Determine the (X, Y) coordinate at the center of the cell enclosing the given text.  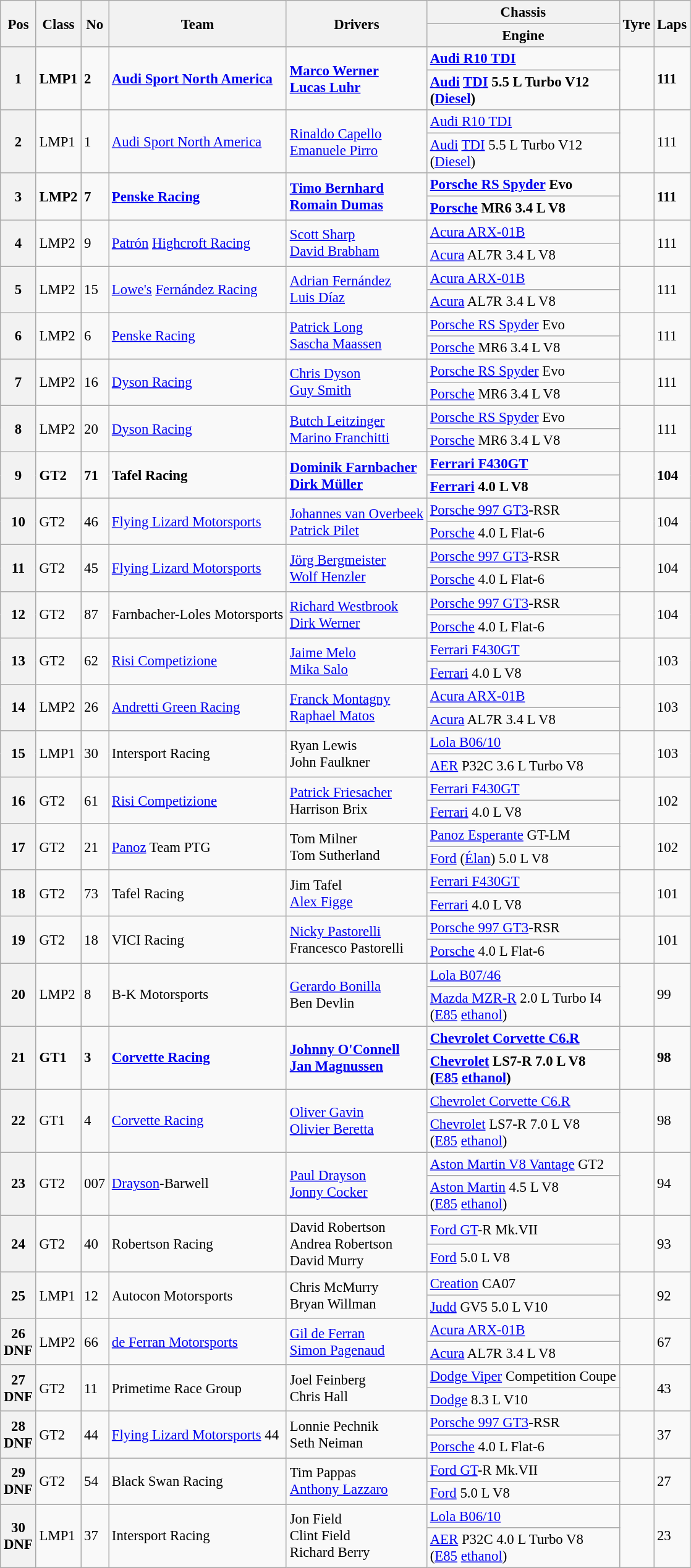
10 (19, 521)
43 (672, 1388)
Drayson-Barwell (198, 1184)
AER P32C 3.6 L Turbo V8 (523, 765)
44 (95, 1435)
29DNF (19, 1482)
Lowe's Fernández Racing (198, 289)
Tyre (637, 23)
Judd GV5 5.0 L V10 (523, 1307)
Chris McMurry Bryan Willman (356, 1295)
Panoz Esperante GT-LM (523, 835)
Black Swan Racing (198, 1482)
Gerardo Bonilla Ben Devlin (356, 995)
28DNF (19, 1435)
Andretti Green Racing (198, 708)
Patrick Friesacher Harrison Brix (356, 801)
Patrón Highcroft Racing (198, 243)
Drivers (356, 23)
Laps (672, 23)
Marco Werner Lucas Luhr (356, 78)
Engine (523, 36)
67 (672, 1342)
Lola B07/46 (523, 975)
Primetime Race Group (198, 1388)
25 (19, 1295)
22 (19, 1121)
Gil de Ferran Simon Pagenaud (356, 1342)
13 (19, 661)
26DNF (19, 1342)
40 (95, 1244)
94 (672, 1184)
Butch Leitzinger Marino Franchitti (356, 429)
Jaime Melo Mika Salo (356, 661)
26 (95, 708)
Ryan Lewis John Faulkner (356, 754)
73 (95, 893)
27DNF (19, 1388)
Panoz Team PTG (198, 846)
Patrick Long Sascha Maassen (356, 336)
Paul Drayson Jonny Cocker (356, 1184)
Pos (19, 23)
54 (95, 1482)
Dodge 8.3 L V10 (523, 1400)
Nicky Pastorelli Francesco Pastorelli (356, 940)
62 (95, 661)
Lonnie Pechnik Seth Neiman (356, 1435)
71 (95, 476)
27 (672, 1482)
Joel Feinberg Chris Hall (356, 1388)
de Ferran Motorsports (198, 1342)
93 (672, 1244)
Chris Dyson Guy Smith (356, 382)
92 (672, 1295)
Jon Field Clint Field Richard Berry (356, 1536)
David Robertson Andrea Robertson David Murry (356, 1244)
87 (95, 614)
5 (19, 289)
Ford (Élan) 5.0 L V8 (523, 859)
24 (19, 1244)
Jörg Bergmeister Wolf Henzler (356, 568)
14 (19, 708)
Aston Martin V8 Vantage GT2 (523, 1164)
Robertson Racing (198, 1244)
No (95, 23)
Mazda MZR-R 2.0 L Turbo I4(E85 ethanol) (523, 1006)
45 (95, 568)
Franck Montagny Raphael Matos (356, 708)
Richard Westbrook Dirk Werner (356, 614)
Dominik Farnbacher Dirk Müller (356, 476)
Oliver Gavin Olivier Beretta (356, 1121)
Team (198, 23)
Scott Sharp David Brabham (356, 243)
Dodge Viper Competition Coupe (523, 1376)
B-K Motorsports (198, 995)
Tim Pappas Anthony Lazzaro (356, 1482)
Farnbacher-Loles Motorsports (198, 614)
30DNF (19, 1536)
AER P32C 4.0 L Turbo V8(E85 ethanol) (523, 1548)
Rinaldo Capello Emanuele Pirro (356, 141)
VICI Racing (198, 940)
Timo Bernhard Romain Dumas (356, 196)
46 (95, 521)
99 (672, 995)
Chassis (523, 12)
Johannes van Overbeek Patrick Pilet (356, 521)
Jim Tafel Alex Figge (356, 893)
30 (95, 754)
66 (95, 1342)
61 (95, 801)
Class (58, 23)
Flying Lizard Motorsports 44 (198, 1435)
007 (95, 1184)
Creation CA07 (523, 1284)
17 (19, 846)
Autocon Motorsports (198, 1295)
19 (19, 940)
Johnny O'Connell Jan Magnussen (356, 1058)
Aston Martin 4.5 L V8(E85 ethanol) (523, 1196)
Adrian Fernández Luis Díaz (356, 289)
Tom Milner Tom Sutherland (356, 846)
